Provide the (X, Y) coordinate of the cell's center where the given text is located.  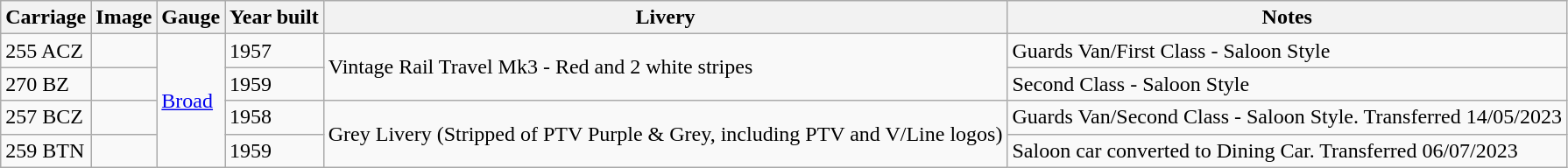
Guards Van/Second Class - Saloon Style. Transferred 14/05/2023 (1288, 117)
Year built (275, 17)
Guards Van/First Class - Saloon Style (1288, 51)
Grey Livery (Stripped of PTV Purple & Grey, including PTV and V/Line logos) (666, 134)
Broad (191, 101)
270 BZ (46, 84)
1958 (275, 117)
255 ACZ (46, 51)
Carriage (46, 17)
Notes (1288, 17)
Second Class - Saloon Style (1288, 84)
Image (124, 17)
Saloon car converted to Dining Car. Transferred 06/07/2023 (1288, 150)
257 BCZ (46, 117)
Vintage Rail Travel Mk3 - Red and 2 white stripes (666, 67)
259 BTN (46, 150)
Livery (666, 17)
Gauge (191, 17)
1957 (275, 51)
